Capture the cell that displays the provided text and extract its [X, Y] central coordinate. 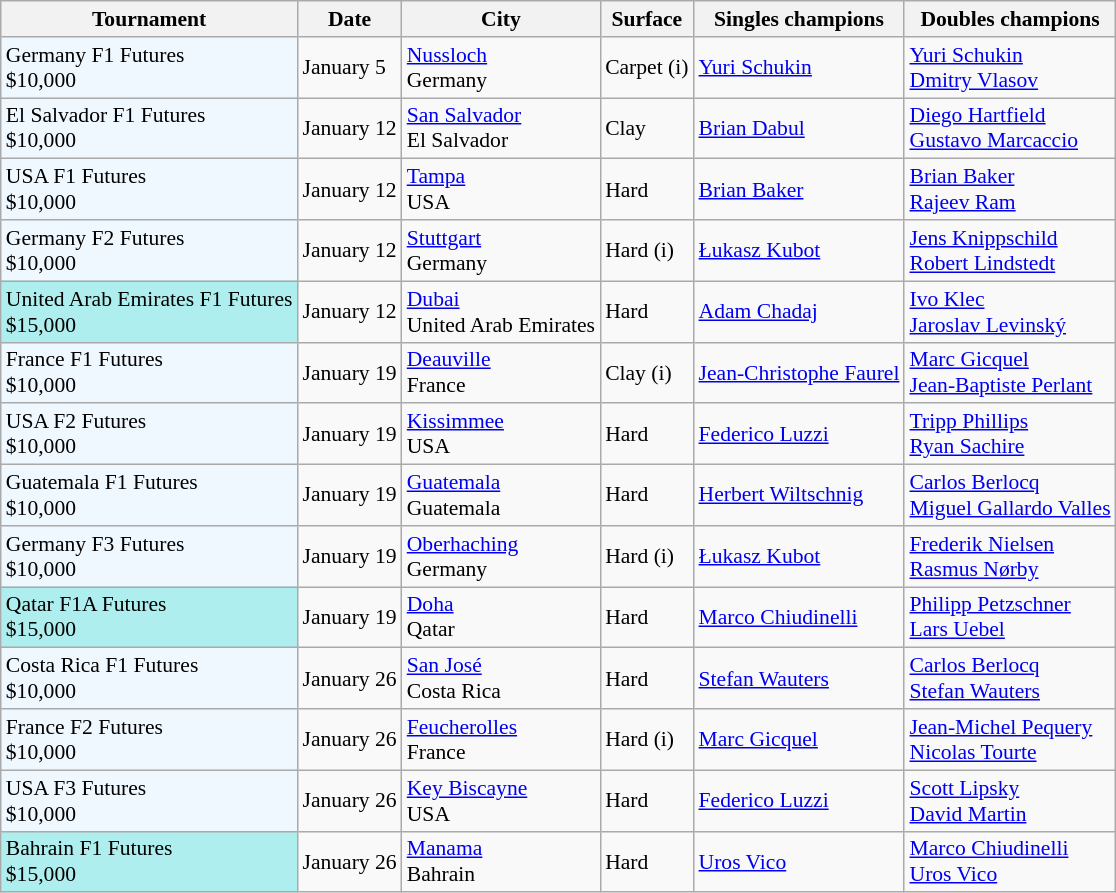
Yuri Schukin [800, 68]
Germany F1 Futures$10,000 [150, 68]
San JoséCosta Rica [501, 678]
January 5 [349, 68]
Tripp Phillips Ryan Sachire [1010, 434]
Adam Chadaj [800, 312]
Diego Hartfield Gustavo Marcaccio [1010, 128]
Ivo Klec Jaroslav Levinský [1010, 312]
USA F3 Futures$10,000 [150, 800]
Yuri Schukin Dmitry Vlasov [1010, 68]
San SalvadorEl Salvador [501, 128]
DubaiUnited Arab Emirates [501, 312]
El Salvador F1 Futures$10,000 [150, 128]
NusslochGermany [501, 68]
GuatemalaGuatemala [501, 496]
FeucherollesFrance [501, 740]
Guatemala F1 Futures$10,000 [150, 496]
Tournament [150, 19]
Jean-Michel Pequery Nicolas Tourte [1010, 740]
TampaUSA [501, 190]
Carlos Berlocq Stefan Wauters [1010, 678]
OberhachingGermany [501, 556]
Germany F2 Futures$10,000 [150, 250]
Key BiscayneUSA [501, 800]
Doubles champions [1010, 19]
Costa Rica F1 Futures$10,000 [150, 678]
Jens Knippschild Robert Lindstedt [1010, 250]
Germany F3 Futures$10,000 [150, 556]
Brian Dabul [800, 128]
France F1 Futures$10,000 [150, 372]
Bahrain F1 Futures$15,000 [150, 862]
KissimmeeUSA [501, 434]
USA F1 Futures$10,000 [150, 190]
Frederik Nielsen Rasmus Nørby [1010, 556]
City [501, 19]
Brian Baker [800, 190]
USA F2 Futures$10,000 [150, 434]
France F2 Futures$10,000 [150, 740]
DohaQatar [501, 618]
Marc Gicquel Jean-Baptiste Perlant [1010, 372]
Carlos Berlocq Miguel Gallardo Valles [1010, 496]
Uros Vico [800, 862]
Brian Baker Rajeev Ram [1010, 190]
Surface [646, 19]
Philipp Petzschner Lars Uebel [1010, 618]
Scott Lipsky David Martin [1010, 800]
Singles champions [800, 19]
Qatar F1A Futures$15,000 [150, 618]
Marco Chiudinelli Uros Vico [1010, 862]
Jean-Christophe Faurel [800, 372]
United Arab Emirates F1 Futures$15,000 [150, 312]
Date [349, 19]
Herbert Wiltschnig [800, 496]
ManamaBahrain [501, 862]
Stefan Wauters [800, 678]
DeauvilleFrance [501, 372]
Carpet (i) [646, 68]
Marc Gicquel [800, 740]
Marco Chiudinelli [800, 618]
StuttgartGermany [501, 250]
Clay [646, 128]
Clay (i) [646, 372]
